Capture the cell that displays the provided text and extract its (X, Y) central coordinate. 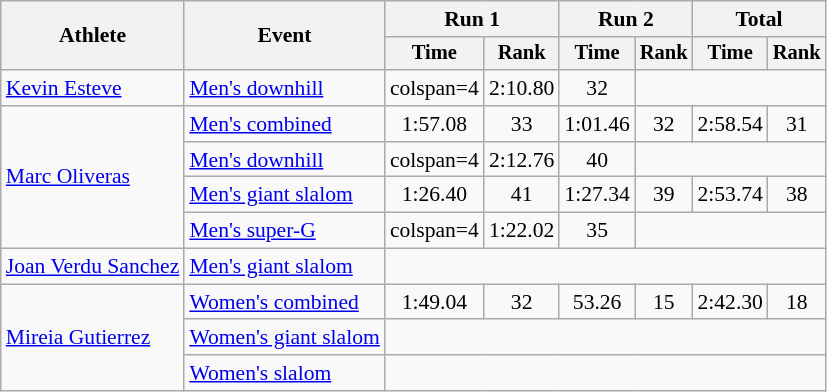
31 (797, 124)
53.26 (596, 302)
Run 1 (472, 19)
1:27.34 (596, 195)
Event (284, 36)
1:01.46 (596, 124)
39 (664, 195)
2:58.54 (730, 124)
2:53.74 (730, 195)
1:26.40 (434, 195)
Men's combined (284, 124)
Women's giant slalom (284, 338)
1:22.02 (522, 231)
1:57.08 (434, 124)
Marc Oliveras (93, 177)
38 (797, 195)
15 (664, 302)
Total (758, 19)
40 (596, 160)
2:42.30 (730, 302)
35 (596, 231)
Joan Verdu Sanchez (93, 267)
Women's combined (284, 302)
33 (522, 124)
2:12.76 (522, 160)
Mireia Gutierrez (93, 338)
41 (522, 195)
18 (797, 302)
Run 2 (626, 19)
Athlete (93, 36)
Kevin Esteve (93, 88)
Women's slalom (284, 373)
1:49.04 (434, 302)
Men's super-G (284, 231)
2:10.80 (522, 88)
